For the text-containing cell, return its midpoint in (x, y) coordinate format. 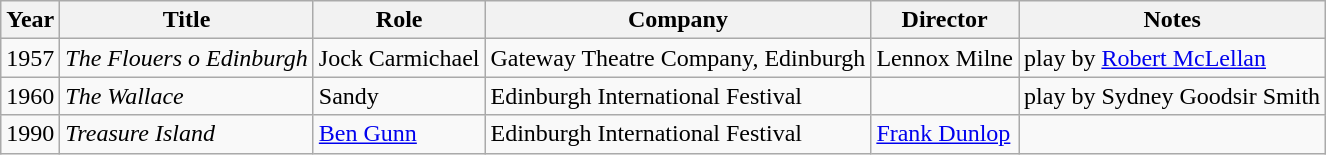
1957 (30, 58)
Treasure Island (187, 134)
The Flouers o Edinburgh (187, 58)
Year (30, 20)
play by Sydney Goodsir Smith (1172, 96)
Role (399, 20)
Ben Gunn (399, 134)
play by Robert McLellan (1172, 58)
1990 (30, 134)
The Wallace (187, 96)
Jock Carmichael (399, 58)
Frank Dunlop (945, 134)
1960 (30, 96)
Gateway Theatre Company, Edinburgh (678, 58)
Company (678, 20)
Notes (1172, 20)
Director (945, 20)
Sandy (399, 96)
Title (187, 20)
Lennox Milne (945, 58)
